Detect which cell encompasses the target text, then output its [X, Y] center coordinate. 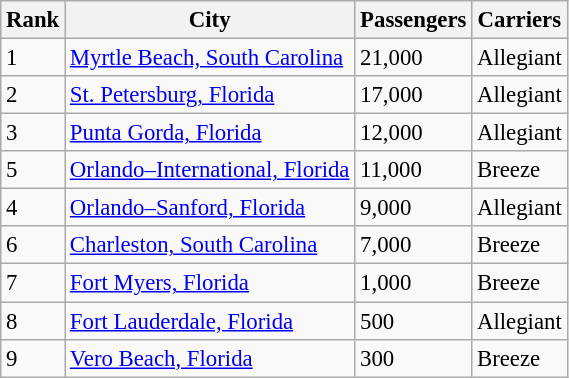
7,000 [414, 245]
Rank [33, 20]
Myrtle Beach, South Carolina [210, 58]
3 [33, 133]
1 [33, 58]
St. Petersburg, Florida [210, 95]
6 [33, 245]
Vero Beach, Florida [210, 358]
Orlando–International, Florida [210, 170]
Carriers [520, 20]
Passengers [414, 20]
7 [33, 283]
Fort Lauderdale, Florida [210, 321]
9 [33, 358]
8 [33, 321]
2 [33, 95]
City [210, 20]
21,000 [414, 58]
5 [33, 170]
Fort Myers, Florida [210, 283]
1,000 [414, 283]
Punta Gorda, Florida [210, 133]
11,000 [414, 170]
12,000 [414, 133]
4 [33, 208]
Orlando–Sanford, Florida [210, 208]
Charleston, South Carolina [210, 245]
500 [414, 321]
17,000 [414, 95]
300 [414, 358]
9,000 [414, 208]
